Scan for the cell matching the given text and deliver its (x, y) coordinate at center. 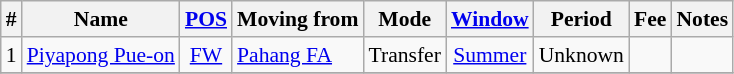
Unknown (582, 55)
Window (490, 19)
1 (12, 55)
# (12, 19)
Name (101, 19)
Pahang FA (298, 55)
POS (206, 19)
FW (206, 55)
Piyapong Pue-on (101, 55)
Moving from (298, 19)
Period (582, 19)
Transfer (404, 55)
Notes (702, 19)
Mode (404, 19)
Fee (650, 19)
Summer (490, 55)
